Search for the cell housing the specified text and yield its [X, Y] center coordinate. 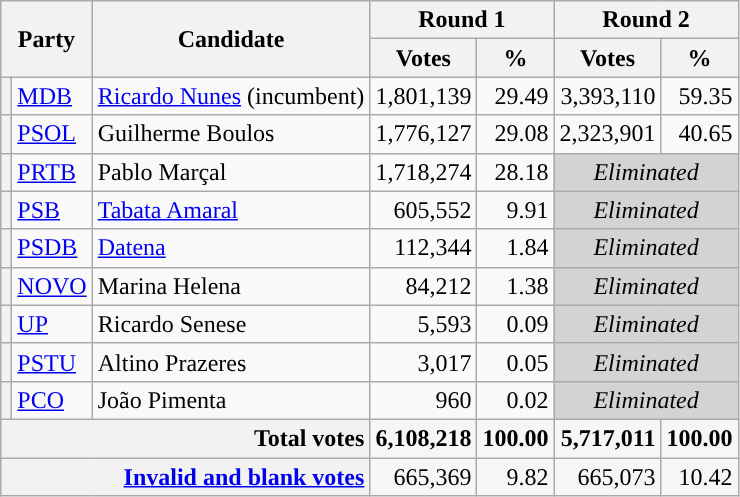
Round 1 [462, 20]
Ricardo Senese [231, 324]
665,369 [424, 477]
960 [424, 400]
Total votes [186, 438]
10.42 [700, 477]
605,552 [424, 210]
João Pimenta [231, 400]
3,393,110 [608, 96]
Marina Helena [231, 286]
MDB [52, 96]
84,212 [424, 286]
6,108,218 [424, 438]
1,801,139 [424, 96]
PRTB [52, 172]
UP [52, 324]
Guilherme Boulos [231, 134]
112,344 [424, 248]
0.05 [516, 362]
Altino Prazeres [231, 362]
3,017 [424, 362]
Tabata Amaral [231, 210]
1,776,127 [424, 134]
1,718,274 [424, 172]
1.84 [516, 248]
PSOL [52, 134]
5,717,011 [608, 438]
Pablo Marçal [231, 172]
Invalid and blank votes [186, 477]
59.35 [700, 96]
29.08 [516, 134]
2,323,901 [608, 134]
PSTU [52, 362]
5,593 [424, 324]
Party [46, 39]
28.18 [516, 172]
9.91 [516, 210]
Candidate [231, 39]
29.49 [516, 96]
PSDB [52, 248]
9.82 [516, 477]
0.09 [516, 324]
Ricardo Nunes (incumbent) [231, 96]
0.02 [516, 400]
40.65 [700, 134]
1.38 [516, 286]
PCO [52, 400]
Round 2 [646, 20]
665,073 [608, 477]
NOVO [52, 286]
PSB [52, 210]
Datena [231, 248]
